Output the (x, y) coordinate of the center of the cell containing the given text.  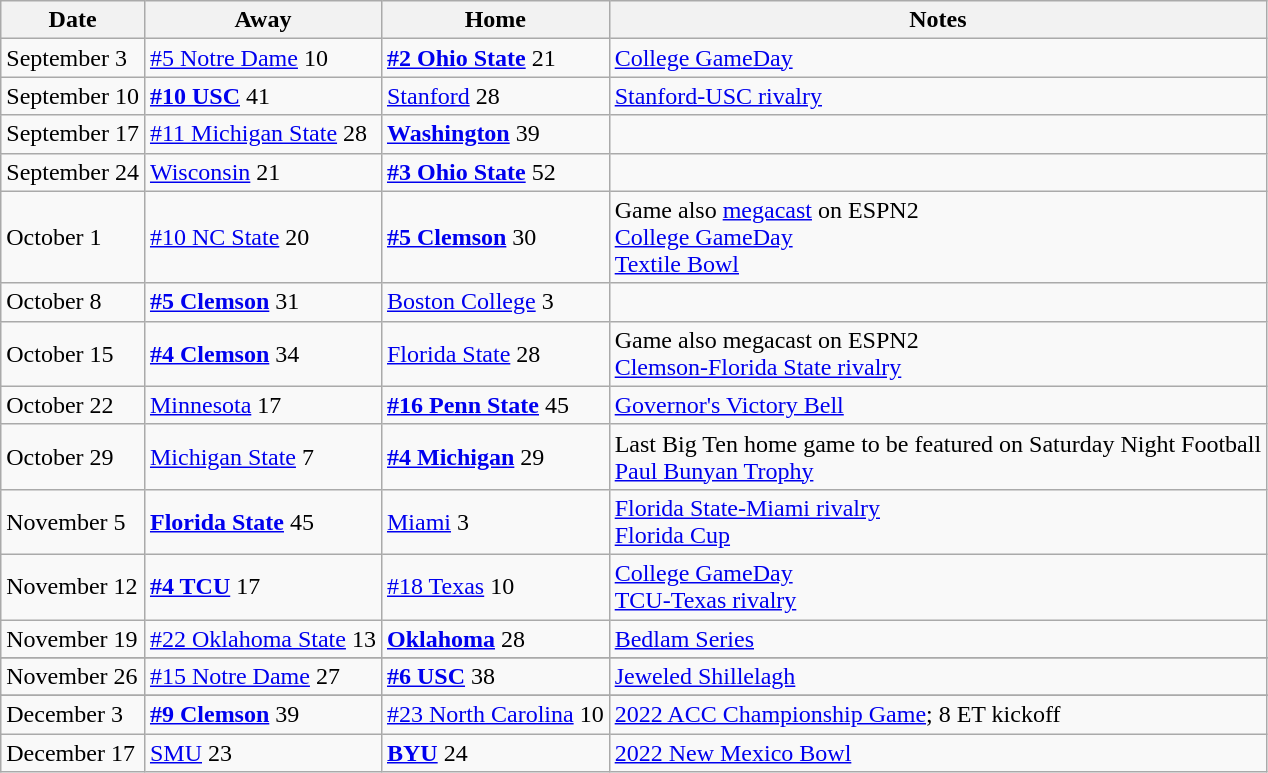
September 3 (73, 58)
#9 Clemson 39 (262, 715)
Game also megacast on ESPN2Clemson-Florida State rivalry (938, 354)
November 26 (73, 677)
#11 Michigan State 28 (262, 134)
#4 TCU 17 (262, 586)
Oklahoma 28 (495, 639)
SMU 23 (262, 753)
#3 Ohio State 52 (495, 172)
Governor's Victory Bell (938, 405)
2022 ACC Championship Game; 8 ET kickoff (938, 715)
Stanford-USC rivalry (938, 96)
Game also megacast on ESPN2College GameDayTextile Bowl (938, 237)
Michigan State 7 (262, 456)
#5 Clemson 31 (262, 302)
December 17 (73, 753)
2022 New Mexico Bowl (938, 753)
Away (262, 20)
College GameDay (938, 58)
Wisconsin 21 (262, 172)
Last Big Ten home game to be featured on Saturday Night FootballPaul Bunyan Trophy (938, 456)
#5 Clemson 30 (495, 237)
#2 Ohio State 21 (495, 58)
#22 Oklahoma State 13 (262, 639)
#16 Penn State 45 (495, 405)
Home (495, 20)
Minnesota 17 (262, 405)
BYU 24 (495, 753)
Date (73, 20)
Florida State 28 (495, 354)
#4 Michigan 29 (495, 456)
#6 USC 38 (495, 677)
Miami 3 (495, 522)
#23 North Carolina 10 (495, 715)
Notes (938, 20)
Stanford 28 (495, 96)
October 1 (73, 237)
#10 NC State 20 (262, 237)
October 15 (73, 354)
October 29 (73, 456)
College GameDayTCU-Texas rivalry (938, 586)
November 19 (73, 639)
#5 Notre Dame 10 (262, 58)
Washington 39 (495, 134)
#18 Texas 10 (495, 586)
September 24 (73, 172)
Bedlam Series (938, 639)
Boston College 3 (495, 302)
November 12 (73, 586)
September 10 (73, 96)
October 8 (73, 302)
Florida State-Miami rivalryFlorida Cup (938, 522)
#10 USC 41 (262, 96)
October 22 (73, 405)
December 3 (73, 715)
September 17 (73, 134)
Jeweled Shillelagh (938, 677)
Florida State 45 (262, 522)
#15 Notre Dame 27 (262, 677)
#4 Clemson 34 (262, 354)
November 5 (73, 522)
